Determine the (X, Y) coordinate at the center of the cell enclosing the given text.  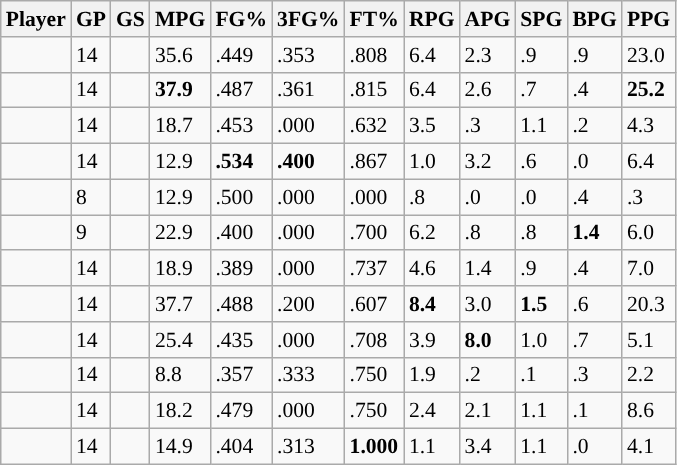
25.2 (648, 90)
1.000 (374, 447)
1.9 (432, 375)
4.6 (432, 269)
.808 (374, 55)
35.6 (180, 55)
.700 (374, 233)
18.2 (180, 411)
.389 (241, 269)
PPG (648, 19)
23.0 (648, 55)
6.2 (432, 233)
.357 (241, 375)
GP (91, 19)
.487 (241, 90)
.607 (374, 304)
.313 (308, 447)
8.8 (180, 375)
.815 (374, 90)
18.7 (180, 126)
.737 (374, 269)
2.6 (488, 90)
.435 (241, 340)
2.1 (488, 411)
3.4 (488, 447)
.867 (374, 162)
2.3 (488, 55)
SPG (541, 19)
8.6 (648, 411)
20.3 (648, 304)
6.0 (648, 233)
8.0 (488, 340)
3FG% (308, 19)
.500 (241, 197)
2.4 (432, 411)
8.4 (432, 304)
.361 (308, 90)
37.9 (180, 90)
.708 (374, 340)
.479 (241, 411)
APG (488, 19)
7.0 (648, 269)
4.1 (648, 447)
RPG (432, 19)
.353 (308, 55)
3.2 (488, 162)
MPG (180, 19)
3.5 (432, 126)
FT% (374, 19)
Player (36, 19)
.632 (374, 126)
18.9 (180, 269)
.488 (241, 304)
.404 (241, 447)
3.9 (432, 340)
GS (130, 19)
37.7 (180, 304)
9 (91, 233)
.333 (308, 375)
.453 (241, 126)
25.4 (180, 340)
5.1 (648, 340)
22.9 (180, 233)
.534 (241, 162)
2.2 (648, 375)
BPG (594, 19)
.200 (308, 304)
1.5 (541, 304)
.449 (241, 55)
3.0 (488, 304)
FG% (241, 19)
4.3 (648, 126)
8 (91, 197)
14.9 (180, 447)
